Return [x, y] of the center of cell containing provided text 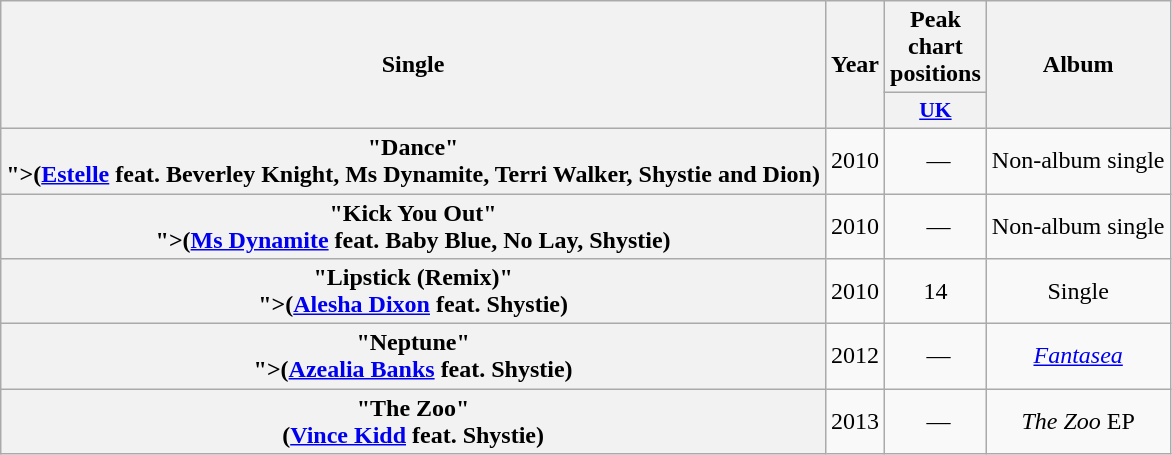
Fantasea [1078, 356]
"The Zoo"(Vince Kidd feat. Shystie) [414, 422]
Year [854, 65]
14 [936, 292]
The Zoo EP [1078, 422]
2013 [854, 422]
"Neptune"">(Azealia Banks feat. Shystie) [414, 356]
"Dance"">(Estelle feat. Beverley Knight, Ms Dynamite, Terri Walker, Shystie and Dion) [414, 160]
2012 [854, 356]
"Lipstick (Remix)"">(Alesha Dixon feat. Shystie) [414, 292]
Album [1078, 65]
UK [936, 111]
Peak chart positions [936, 47]
"Kick You Out"">(Ms Dynamite feat. Baby Blue, No Lay, Shystie) [414, 226]
